Return the [x, y] coordinate for the center point of the cell that contains the specified text.  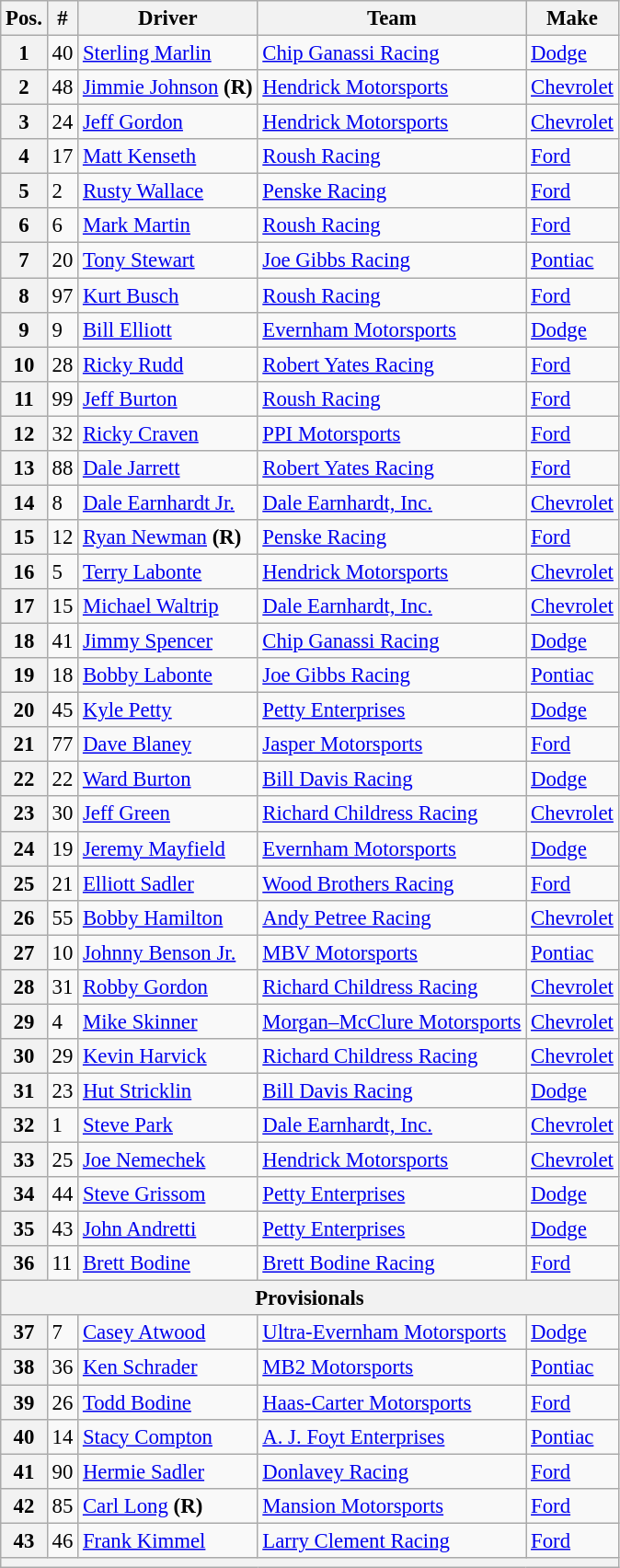
90 [63, 1471]
Wood Brothers Racing [392, 883]
Jeff Burton [167, 398]
Provisionals [309, 1298]
Ultra-Evernham Motorsports [392, 1333]
PPI Motorsports [392, 433]
42 [24, 1505]
Morgan–McClure Motorsports [392, 1021]
99 [63, 398]
13 [24, 468]
Casey Atwood [167, 1333]
Matt Kenseth [167, 156]
Make [572, 18]
Jeff Green [167, 814]
Bill Elliott [167, 329]
Dale Jarrett [167, 468]
55 [63, 917]
85 [63, 1505]
Driver [167, 18]
27 [24, 952]
Kevin Harvick [167, 1056]
Team [392, 18]
34 [24, 1194]
Johnny Benson Jr. [167, 952]
45 [63, 710]
Hermie Sadler [167, 1471]
Elliott Sadler [167, 883]
Ken Schrader [167, 1367]
Dave Blaney [167, 744]
Brett Bodine [167, 1263]
Stacy Compton [167, 1436]
Steve Grissom [167, 1194]
37 [24, 1333]
Steve Park [167, 1125]
35 [24, 1229]
Larry Clement Racing [392, 1540]
Ward Burton [167, 779]
48 [63, 87]
Haas-Carter Motorsports [392, 1402]
Carl Long (R) [167, 1505]
Joe Nemechek [167, 1160]
Ryan Newman (R) [167, 537]
John Andretti [167, 1229]
Jeremy Mayfield [167, 848]
Tony Stewart [167, 260]
Ricky Rudd [167, 364]
3 [24, 122]
Brett Bodine Racing [392, 1263]
MBV Motorsports [392, 952]
Jasper Motorsports [392, 744]
Frank Kimmel [167, 1540]
Andy Petree Racing [392, 917]
Robby Gordon [167, 987]
Hut Stricklin [167, 1090]
Jimmy Spencer [167, 641]
Bobby Hamilton [167, 917]
Mark Martin [167, 225]
Kyle Petty [167, 710]
33 [24, 1160]
Mansion Motorsports [392, 1505]
77 [63, 744]
Kurt Busch [167, 295]
A. J. Foyt Enterprises [392, 1436]
Bobby Labonte [167, 675]
97 [63, 295]
Pos. [24, 18]
46 [63, 1540]
MB2 Motorsports [392, 1367]
Rusty Wallace [167, 191]
Sterling Marlin [167, 53]
Todd Bodine [167, 1402]
39 [24, 1402]
Ricky Craven [167, 433]
44 [63, 1194]
16 [24, 571]
88 [63, 468]
Michael Waltrip [167, 606]
38 [24, 1367]
Terry Labonte [167, 571]
# [63, 18]
Jimmie Johnson (R) [167, 87]
Mike Skinner [167, 1021]
Donlavey Racing [392, 1471]
Dale Earnhardt Jr. [167, 502]
Jeff Gordon [167, 122]
